Provide the (X, Y) coordinate of the cell's center where the given text is located.  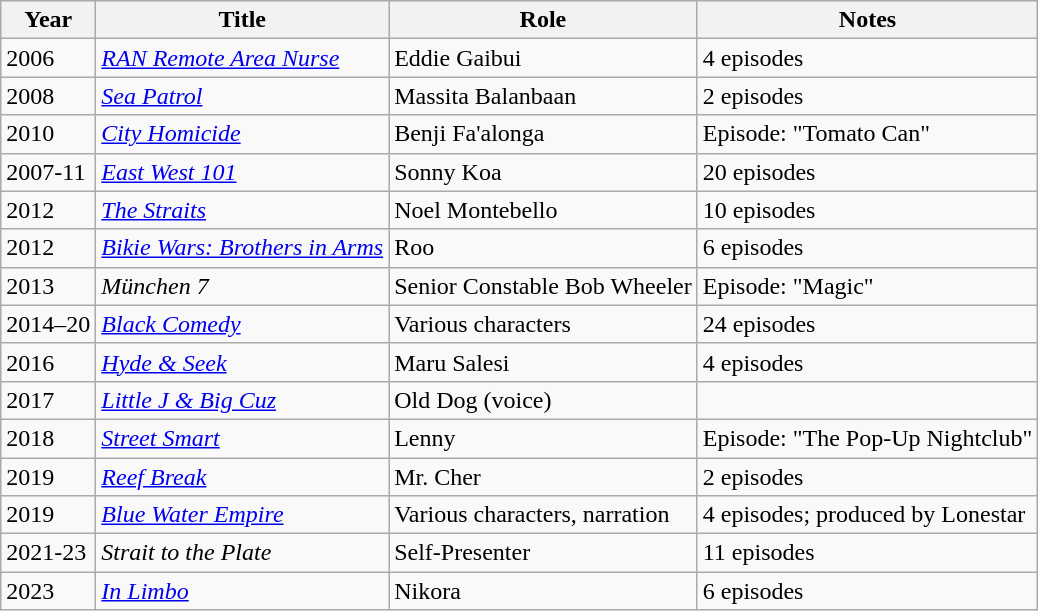
Bikie Wars: Brothers in Arms (242, 248)
Notes (868, 20)
2014–20 (48, 324)
Various characters (544, 324)
2008 (48, 96)
The Straits (242, 210)
Massita Balanbaan (544, 96)
2006 (48, 58)
RAN Remote Area Nurse (242, 58)
Self-Presenter (544, 553)
Episode: "The Pop-Up Nightclub" (868, 438)
City Homicide (242, 134)
Maru Salesi (544, 362)
Benji Fa'alonga (544, 134)
4 episodes; produced by Lonestar (868, 515)
München 7 (242, 286)
Little J & Big Cuz (242, 400)
2016 (48, 362)
24 episodes (868, 324)
Nikora (544, 591)
Reef Break (242, 477)
Mr. Cher (544, 477)
Blue Water Empire (242, 515)
Street Smart (242, 438)
In Limbo (242, 591)
Noel Montebello (544, 210)
2017 (48, 400)
Role (544, 20)
Title (242, 20)
Episode: "Tomato Can" (868, 134)
2021-23 (48, 553)
Eddie Gaibui (544, 58)
Black Comedy (242, 324)
East West 101 (242, 172)
Year (48, 20)
2010 (48, 134)
Old Dog (voice) (544, 400)
Senior Constable Bob Wheeler (544, 286)
Strait to the Plate (242, 553)
2013 (48, 286)
20 episodes (868, 172)
2018 (48, 438)
10 episodes (868, 210)
2007-11 (48, 172)
Sonny Koa (544, 172)
11 episodes (868, 553)
Episode: "Magic" (868, 286)
Various characters, narration (544, 515)
2023 (48, 591)
Hyde & Seek (242, 362)
Roo (544, 248)
Lenny (544, 438)
Sea Patrol (242, 96)
